Detect which cell encompasses the target text, then output its (x, y) center coordinate. 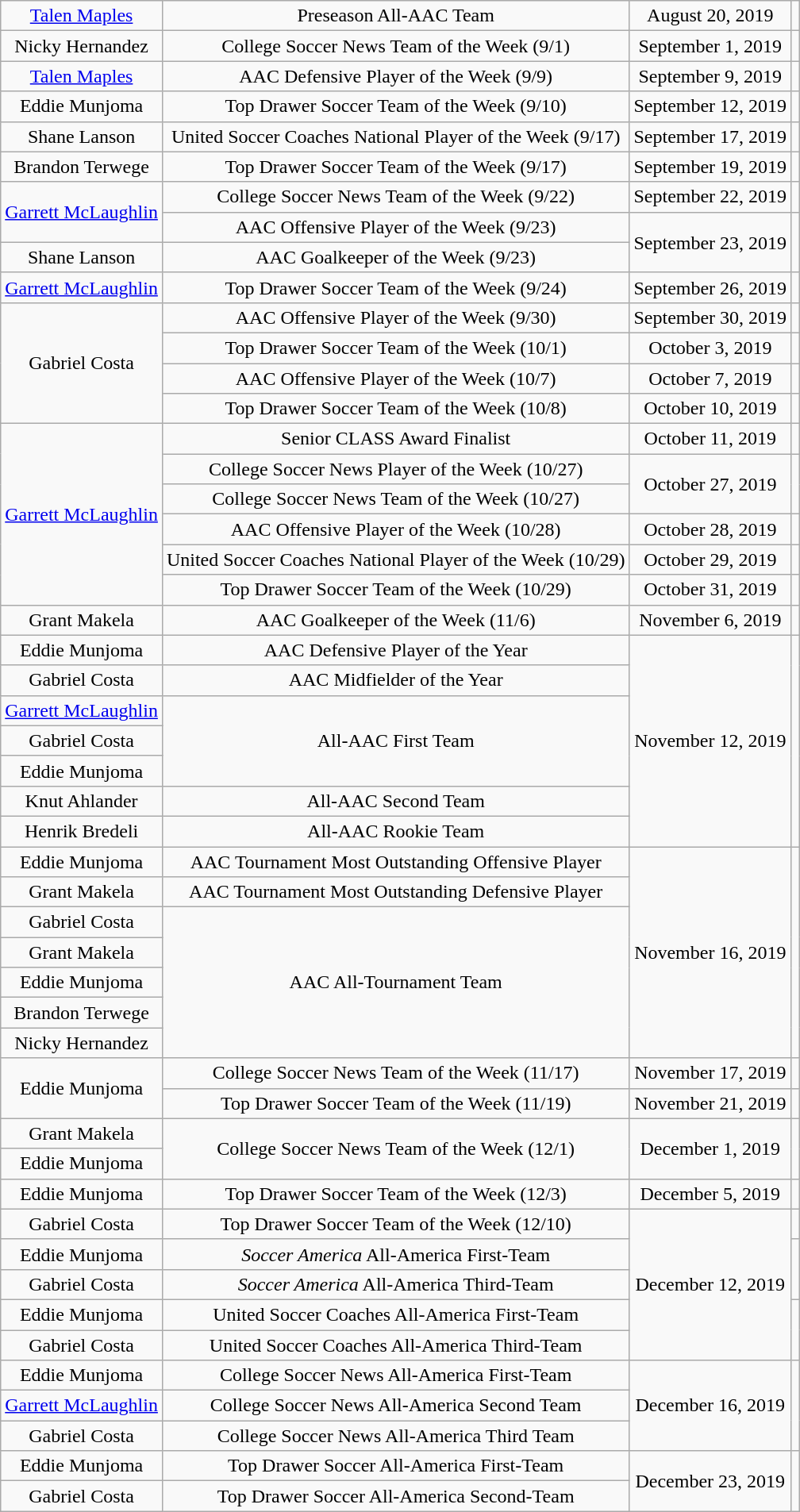
Top Drawer Soccer Team of the Week (12/10) (395, 1224)
September 22, 2019 (710, 197)
Senior CLASS Award Finalist (395, 439)
United Soccer Coaches National Player of the Week (9/17) (395, 137)
October 31, 2019 (710, 590)
November 12, 2019 (710, 741)
December 23, 2019 (710, 1481)
AAC Goalkeeper of the Week (9/23) (395, 257)
All-AAC Rookie Team (395, 831)
September 17, 2019 (710, 137)
College Soccer News All-America Third Team (395, 1436)
September 12, 2019 (710, 106)
Top Drawer Soccer Team of the Week (11/19) (395, 1103)
September 23, 2019 (710, 242)
Top Drawer Soccer Team of the Week (10/1) (395, 348)
United Soccer Coaches National Player of the Week (10/29) (395, 560)
October 3, 2019 (710, 348)
Soccer America All-America First-Team (395, 1254)
AAC Offensive Player of the Week (10/7) (395, 379)
AAC Offensive Player of the Week (9/30) (395, 317)
December 1, 2019 (710, 1148)
Top Drawer Soccer Team of the Week (9/24) (395, 287)
AAC Defensive Player of the Week (9/9) (395, 76)
Top Drawer Soccer Team of the Week (10/29) (395, 590)
October 11, 2019 (710, 439)
November 17, 2019 (710, 1073)
Top Drawer Soccer Team of the Week (9/17) (395, 167)
September 19, 2019 (710, 167)
October 28, 2019 (710, 529)
December 16, 2019 (710, 1406)
United Soccer Coaches All-America Third-Team (395, 1345)
November 6, 2019 (710, 620)
August 20, 2019 (710, 16)
College Soccer News Team of the Week (11/17) (395, 1073)
October 7, 2019 (710, 379)
College Soccer News Team of the Week (12/1) (395, 1148)
Top Drawer Soccer All-America First-Team (395, 1466)
College Soccer News Team of the Week (9/22) (395, 197)
Soccer America All-America Third-Team (395, 1284)
AAC Defensive Player of the Year (395, 650)
AAC Midfielder of the Year (395, 680)
AAC All-Tournament Team (395, 983)
All-AAC First Team (395, 741)
November 21, 2019 (710, 1103)
AAC Tournament Most Outstanding Defensive Player (395, 892)
December 5, 2019 (710, 1194)
November 16, 2019 (710, 952)
October 29, 2019 (710, 560)
Top Drawer Soccer All-America Second-Team (395, 1496)
Top Drawer Soccer Team of the Week (12/3) (395, 1194)
September 1, 2019 (710, 46)
September 9, 2019 (710, 76)
Henrik Bredeli (82, 831)
All-AAC Second Team (395, 801)
United Soccer Coaches All-America First-Team (395, 1314)
December 12, 2019 (710, 1284)
College Soccer News All-America First-Team (395, 1375)
September 30, 2019 (710, 317)
AAC Offensive Player of the Week (10/28) (395, 529)
College Soccer News Team of the Week (10/27) (395, 499)
College Soccer News Team of the Week (9/1) (395, 46)
College Soccer News Player of the Week (10/27) (395, 469)
Top Drawer Soccer Team of the Week (9/10) (395, 106)
Top Drawer Soccer Team of the Week (10/8) (395, 409)
September 26, 2019 (710, 287)
AAC Tournament Most Outstanding Offensive Player (395, 861)
AAC Offensive Player of the Week (9/23) (395, 227)
October 10, 2019 (710, 409)
October 27, 2019 (710, 484)
College Soccer News All-America Second Team (395, 1406)
AAC Goalkeeper of the Week (11/6) (395, 620)
Knut Ahlander (82, 801)
Preseason All-AAC Team (395, 16)
